Determine the [X, Y] coordinate at the center of the cell enclosing the given text.  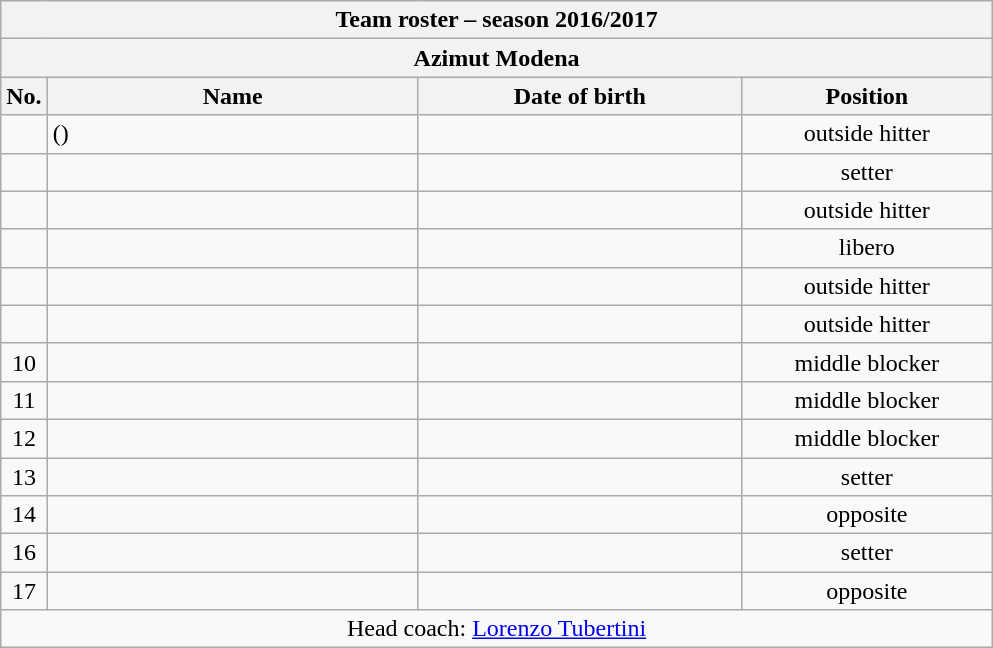
No. [24, 96]
libero [866, 248]
Name [232, 96]
14 [24, 515]
() [232, 134]
16 [24, 553]
17 [24, 591]
Team roster – season 2016/2017 [497, 20]
11 [24, 400]
Date of birth [580, 96]
10 [24, 362]
13 [24, 477]
Position [866, 96]
12 [24, 438]
Head coach: Lorenzo Tubertini [497, 629]
Azimut Modena [497, 58]
